Pinpoint the cell where the given text exists, returning its [x, y] midpoint coordinate. 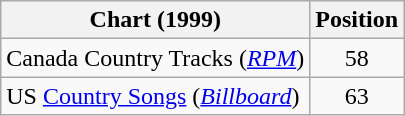
58 [357, 58]
US Country Songs (Billboard) [156, 96]
Position [357, 20]
63 [357, 96]
Chart (1999) [156, 20]
Canada Country Tracks (RPM) [156, 58]
